From the cell containing the given text, extract its center point as (x, y) coordinate. 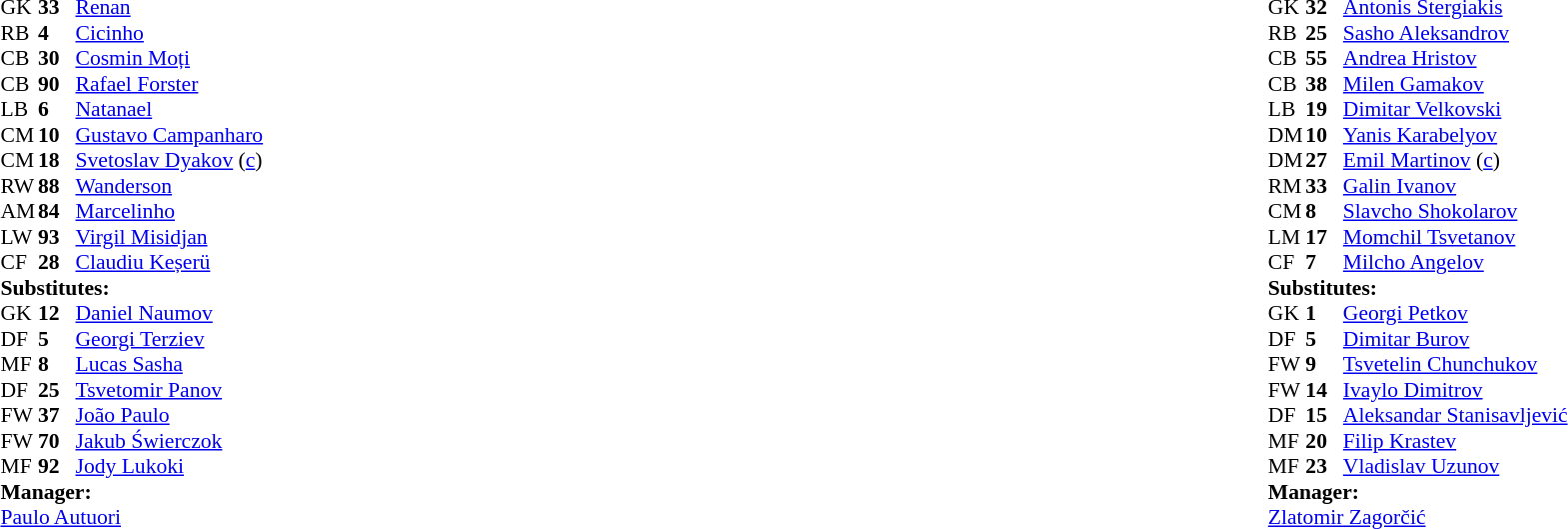
LW (19, 237)
Daniel Naumov (170, 313)
7 (1324, 263)
93 (57, 237)
Tsvetomir Panov (170, 390)
Dimitar Velkovski (1455, 109)
Filip Krastev (1455, 441)
1 (1324, 313)
Milcho Angelov (1455, 263)
90 (57, 84)
92 (57, 467)
12 (57, 313)
Slavcho Shokolarov (1455, 211)
15 (1324, 415)
33 (1324, 186)
Marcelinho (170, 211)
38 (1324, 84)
Svetoslav Dyakov (c) (170, 161)
14 (1324, 390)
70 (57, 441)
84 (57, 211)
20 (1324, 441)
37 (57, 415)
17 (1324, 237)
Rafael Forster (170, 84)
9 (1324, 365)
Tsvetelin Chunchukov (1455, 365)
Yanis Karabelyov (1455, 135)
19 (1324, 109)
Cicinho (170, 33)
Sasho Aleksandrov (1455, 33)
Galin Ivanov (1455, 186)
João Paulo (170, 415)
Aleksandar Stanisavljević (1455, 415)
LM (1287, 237)
27 (1324, 161)
Andrea Hristov (1455, 59)
Georgi Petkov (1455, 313)
RM (1287, 186)
55 (1324, 59)
Cosmin Moți (170, 59)
Vladislav Uzunov (1455, 467)
30 (57, 59)
AM (19, 211)
Natanael (170, 109)
Ivaylo Dimitrov (1455, 390)
Momchil Tsvetanov (1455, 237)
RW (19, 186)
18 (57, 161)
Milen Gamakov (1455, 84)
Wanderson (170, 186)
Jakub Świerczok (170, 441)
Jody Lukoki (170, 467)
Lucas Sasha (170, 365)
Emil Martinov (c) (1455, 161)
4 (57, 33)
88 (57, 186)
Virgil Misidjan (170, 237)
Gustavo Campanharo (170, 135)
Claudiu Keșerü (170, 263)
Georgi Terziev (170, 339)
6 (57, 109)
Dimitar Burov (1455, 339)
28 (57, 263)
23 (1324, 467)
